Return (x, y) of the center of cell containing provided text 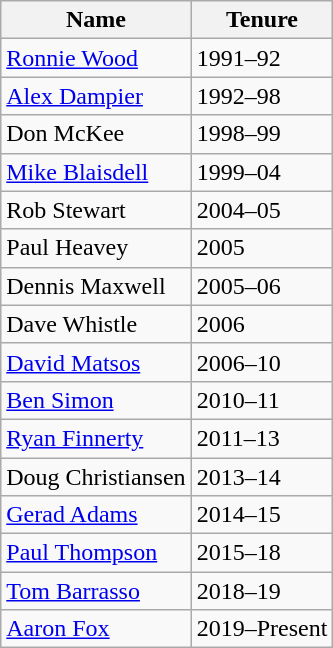
2011–13 (262, 438)
Gerad Adams (96, 515)
Ronnie Wood (96, 58)
2013–14 (262, 477)
1999–04 (262, 172)
Mike Blaisdell (96, 172)
Tom Barrasso (96, 591)
Paul Heavey (96, 248)
2010–11 (262, 400)
Paul Thompson (96, 553)
1992–98 (262, 96)
2006–10 (262, 362)
2019–Present (262, 629)
Alex Dampier (96, 96)
2018–19 (262, 591)
Name (96, 20)
2004–05 (262, 210)
Dennis Maxwell (96, 286)
Ben Simon (96, 400)
Don McKee (96, 134)
1998–99 (262, 134)
2006 (262, 324)
2014–15 (262, 515)
Tenure (262, 20)
David Matsos (96, 362)
2005 (262, 248)
Ryan Finnerty (96, 438)
1991–92 (262, 58)
2015–18 (262, 553)
Dave Whistle (96, 324)
2005–06 (262, 286)
Rob Stewart (96, 210)
Doug Christiansen (96, 477)
Aaron Fox (96, 629)
